Capture the cell that displays the provided text and extract its [x, y] central coordinate. 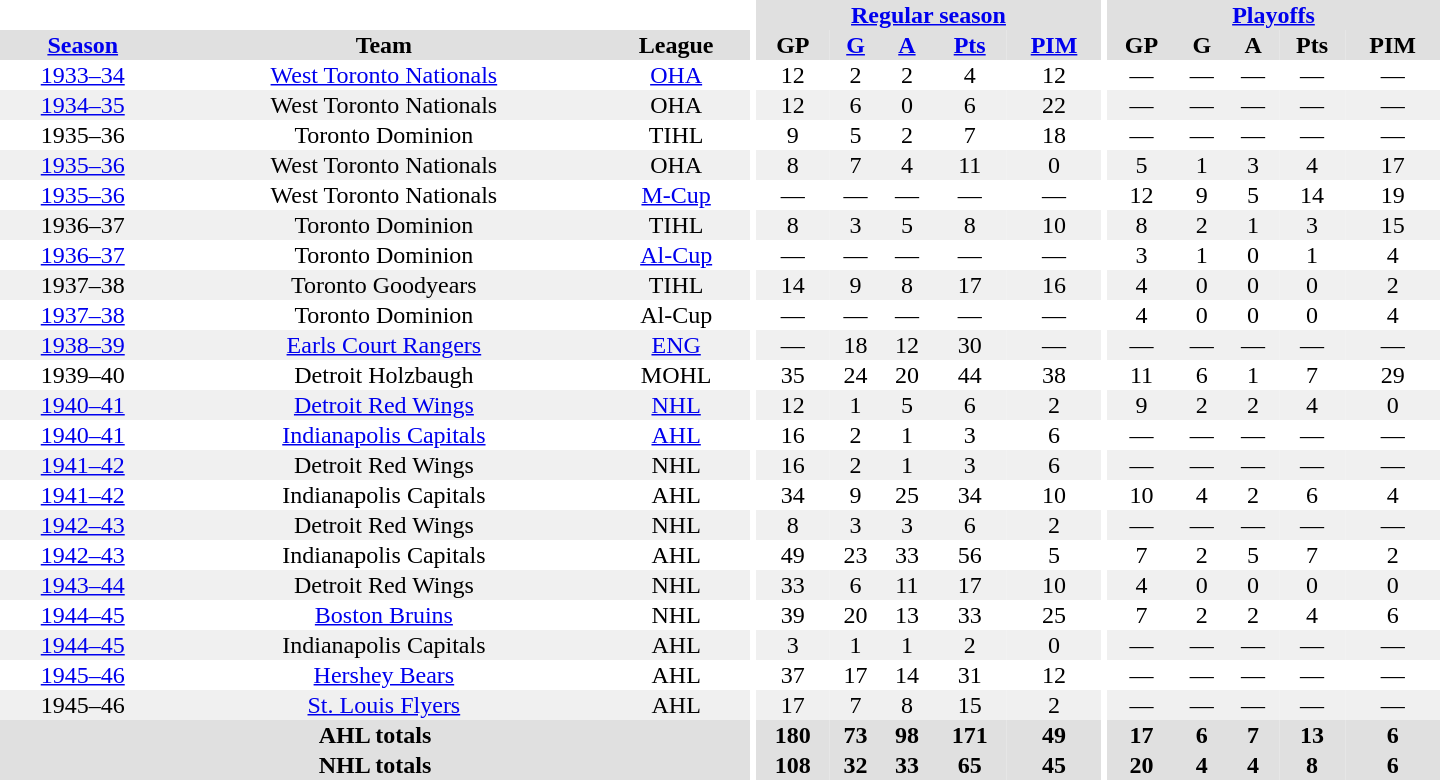
M-Cup [676, 195]
Boston Bruins [384, 615]
29 [1392, 375]
31 [970, 675]
Toronto Goodyears [384, 285]
Earls Court Rangers [384, 345]
Regular season [929, 15]
24 [856, 375]
32 [856, 765]
45 [1054, 765]
39 [793, 615]
37 [793, 675]
Playoffs [1274, 15]
108 [793, 765]
23 [856, 555]
Hershey Bears [384, 675]
44 [970, 375]
22 [1054, 105]
MOHL [676, 375]
1933–34 [82, 75]
56 [970, 555]
30 [970, 345]
NHL totals [375, 765]
1934–35 [82, 105]
180 [793, 735]
73 [856, 735]
65 [970, 765]
38 [1054, 375]
35 [793, 375]
1943–44 [82, 585]
98 [906, 735]
Season [82, 45]
Team [384, 45]
League [676, 45]
1939–40 [82, 375]
1938–39 [82, 345]
19 [1392, 195]
St. Louis Flyers [384, 705]
171 [970, 735]
Detroit Holzbaugh [384, 375]
AHL totals [375, 735]
ENG [676, 345]
